Output the (X, Y) coordinate of the center of the cell containing the given text.  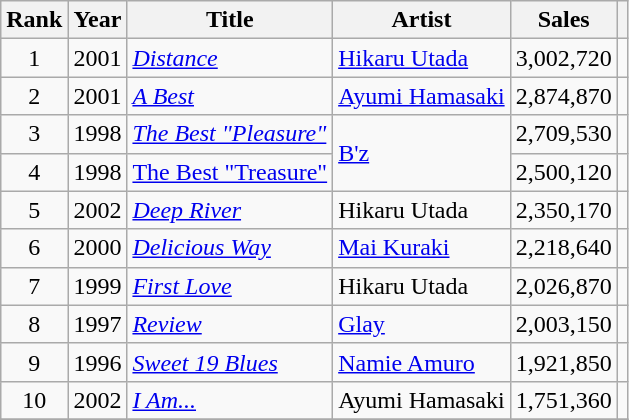
2 (34, 96)
9 (34, 362)
A Best (230, 96)
Title (230, 20)
The Best "Pleasure" (230, 134)
Delicious Way (230, 248)
Sweet 19 Blues (230, 362)
I Am... (230, 400)
2,003,150 (564, 324)
Glay (422, 324)
3 (34, 134)
1,751,360 (564, 400)
10 (34, 400)
Rank (34, 20)
1999 (98, 286)
1,921,850 (564, 362)
4 (34, 172)
6 (34, 248)
1997 (98, 324)
Artist (422, 20)
The Best "Treasure" (230, 172)
Review (230, 324)
Year (98, 20)
Distance (230, 58)
2,500,120 (564, 172)
2,026,870 (564, 286)
Namie Amuro (422, 362)
1996 (98, 362)
8 (34, 324)
2,709,530 (564, 134)
1 (34, 58)
2000 (98, 248)
3,002,720 (564, 58)
2,874,870 (564, 96)
2,218,640 (564, 248)
Sales (564, 20)
Deep River (230, 210)
B'z (422, 153)
2,350,170 (564, 210)
5 (34, 210)
Mai Kuraki (422, 248)
7 (34, 286)
First Love (230, 286)
